Determine the (x, y) coordinate at the center of the cell enclosing the given text.  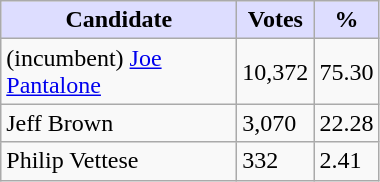
3,070 (276, 123)
Votes (276, 20)
Candidate (119, 20)
% (346, 20)
(incumbent) Joe Pantalone (119, 72)
2.41 (346, 161)
Jeff Brown (119, 123)
22.28 (346, 123)
75.30 (346, 72)
10,372 (276, 72)
332 (276, 161)
Philip Vettese (119, 161)
